Scan for the cell matching the given text and deliver its (X, Y) coordinate at center. 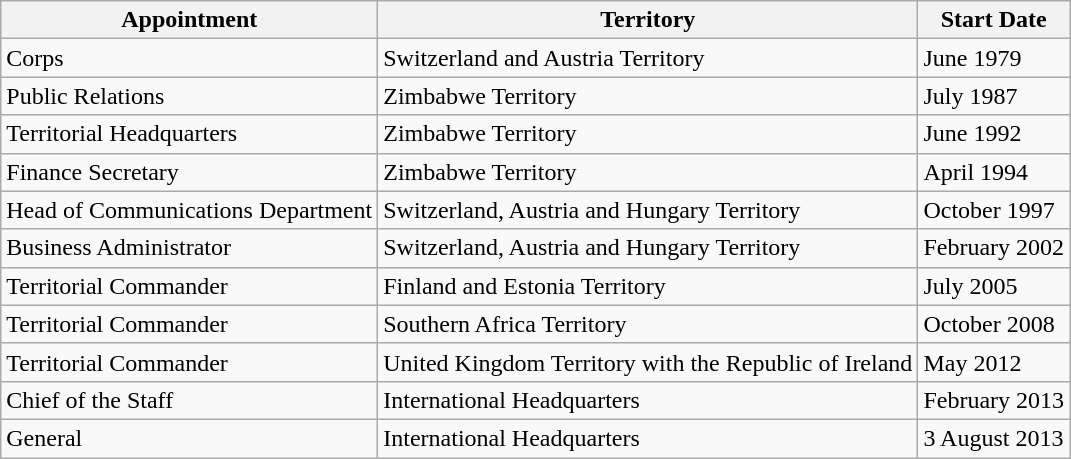
3 August 2013 (994, 438)
Switzerland and Austria Territory (648, 58)
July 2005 (994, 286)
Finland and Estonia Territory (648, 286)
June 1979 (994, 58)
Southern Africa Territory (648, 324)
Corps (190, 58)
Territorial Headquarters (190, 134)
Finance Secretary (190, 172)
General (190, 438)
May 2012 (994, 362)
United Kingdom Territory with the Republic of Ireland (648, 362)
Territory (648, 20)
Appointment (190, 20)
July 1987 (994, 96)
February 2013 (994, 400)
October 2008 (994, 324)
February 2002 (994, 248)
Chief of the Staff (190, 400)
April 1994 (994, 172)
Start Date (994, 20)
Head of Communications Department (190, 210)
June 1992 (994, 134)
Public Relations (190, 96)
October 1997 (994, 210)
Business Administrator (190, 248)
